Search for the cell housing the specified text and yield its (x, y) center coordinate. 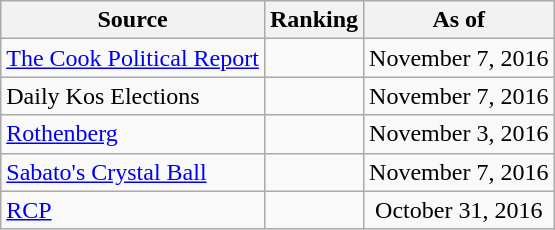
As of (459, 20)
Source (133, 20)
October 31, 2016 (459, 210)
The Cook Political Report (133, 58)
Sabato's Crystal Ball (133, 172)
RCP (133, 210)
Daily Kos Elections (133, 96)
Ranking (314, 20)
November 3, 2016 (459, 134)
Rothenberg (133, 134)
